Detect which cell encompasses the target text, then output its (X, Y) center coordinate. 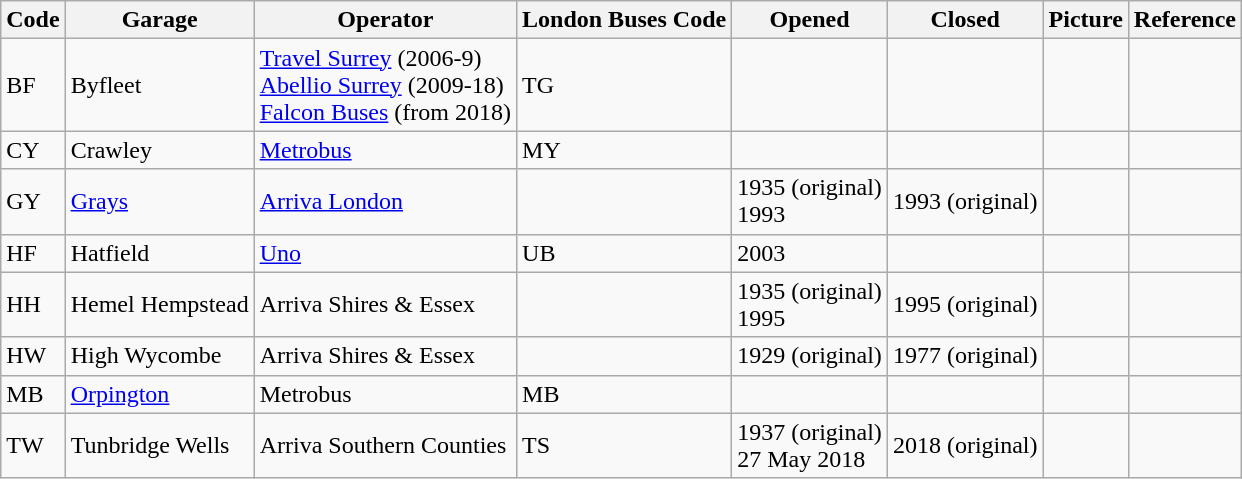
Arriva London (385, 202)
Hatfield (160, 253)
Travel Surrey (2006-9)Abellio Surrey (2009-18)Falcon Buses (from 2018) (385, 85)
TW (33, 446)
1977 (original) (965, 356)
BF (33, 85)
1929 (original) (810, 356)
2018 (original) (965, 446)
Uno (385, 253)
Crawley (160, 150)
Grays (160, 202)
1937 (original)27 May 2018 (810, 446)
Hemel Hempstead (160, 304)
Closed (965, 20)
TS (624, 446)
1935 (original)1993 (810, 202)
London Buses Code (624, 20)
Code (33, 20)
Tunbridge Wells (160, 446)
MY (624, 150)
UB (624, 253)
Reference (1184, 20)
HW (33, 356)
1993 (original) (965, 202)
HF (33, 253)
High Wycombe (160, 356)
HH (33, 304)
Picture (1086, 20)
Orpington (160, 394)
2003 (810, 253)
CY (33, 150)
GY (33, 202)
Operator (385, 20)
TG (624, 85)
Arriva Southern Counties (385, 446)
1995 (original) (965, 304)
Garage (160, 20)
Byfleet (160, 85)
1935 (original)1995 (810, 304)
Opened (810, 20)
